Find where the given text appears and provide that cell's center as [X, Y] coordinate. 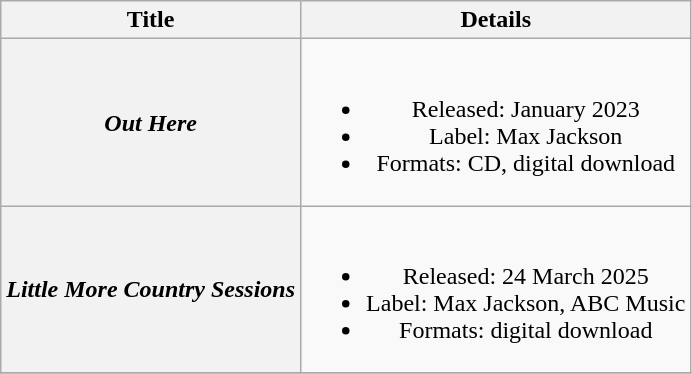
Released: 24 March 2025Label: Max Jackson, ABC MusicFormats: digital download [496, 290]
Out Here [151, 122]
Details [496, 20]
Little More Country Sessions [151, 290]
Released: January 2023Label: Max JacksonFormats: CD, digital download [496, 122]
Title [151, 20]
